Return (X, Y) of the center of cell containing provided text 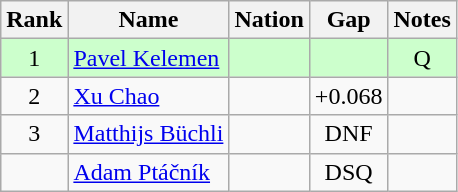
DSQ (348, 172)
1 (34, 58)
Rank (34, 20)
Xu Chao (148, 96)
+0.068 (348, 96)
Pavel Kelemen (148, 58)
3 (34, 134)
Q (422, 58)
Adam Ptáčník (148, 172)
Gap (348, 20)
DNF (348, 134)
Name (148, 20)
Matthijs Büchli (148, 134)
Notes (422, 20)
2 (34, 96)
Nation (269, 20)
